Scan for the cell matching the given text and deliver its (X, Y) coordinate at center. 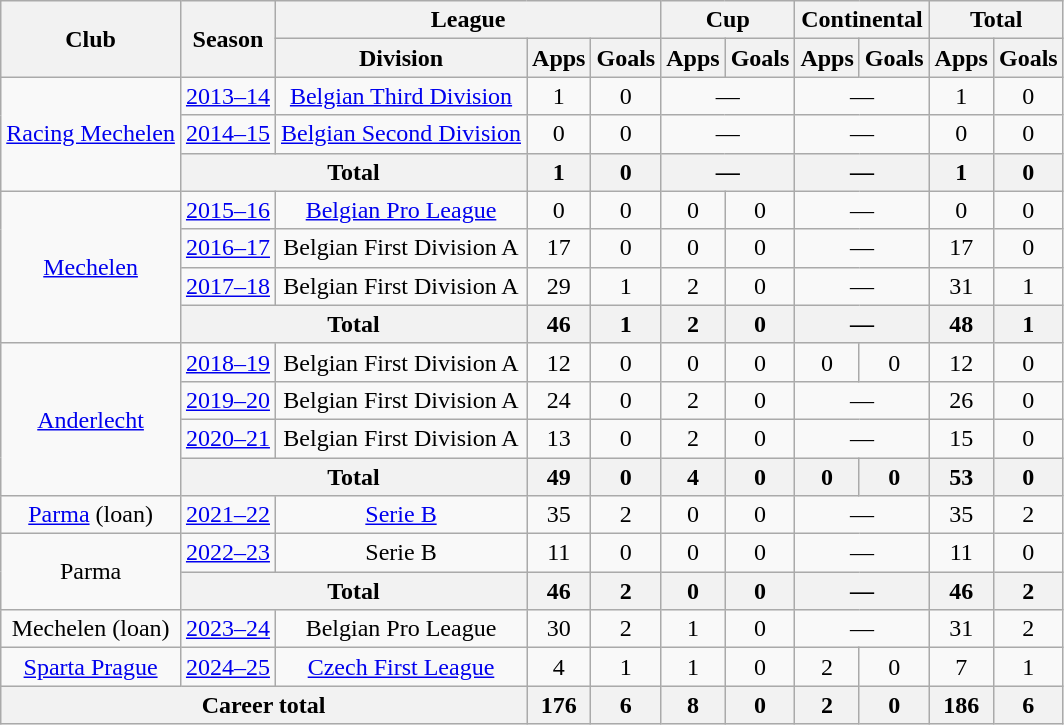
Parma (91, 572)
2016–17 (228, 248)
53 (961, 477)
2022–23 (228, 553)
Sparta Prague (91, 667)
176 (559, 705)
Czech First League (400, 667)
2019–20 (228, 400)
7 (961, 667)
Continental (862, 20)
Division (400, 58)
Cup (728, 20)
Anderlecht (91, 419)
8 (693, 705)
2018–19 (228, 362)
15 (961, 438)
49 (559, 477)
Season (228, 39)
Belgian Third Division (400, 96)
2023–24 (228, 629)
Parma (loan) (91, 515)
30 (559, 629)
Belgian Second Division (400, 134)
48 (961, 324)
2013–14 (228, 96)
2020–21 (228, 438)
24 (559, 400)
2017–18 (228, 286)
Career total (264, 705)
League (468, 20)
Mechelen (loan) (91, 629)
2015–16 (228, 210)
2021–22 (228, 515)
29 (559, 286)
26 (961, 400)
186 (961, 705)
2024–25 (228, 667)
Racing Mechelen (91, 134)
Club (91, 39)
2014–15 (228, 134)
13 (559, 438)
Mechelen (91, 267)
